Determine the [X, Y] coordinate at the center of the cell enclosing the given text.  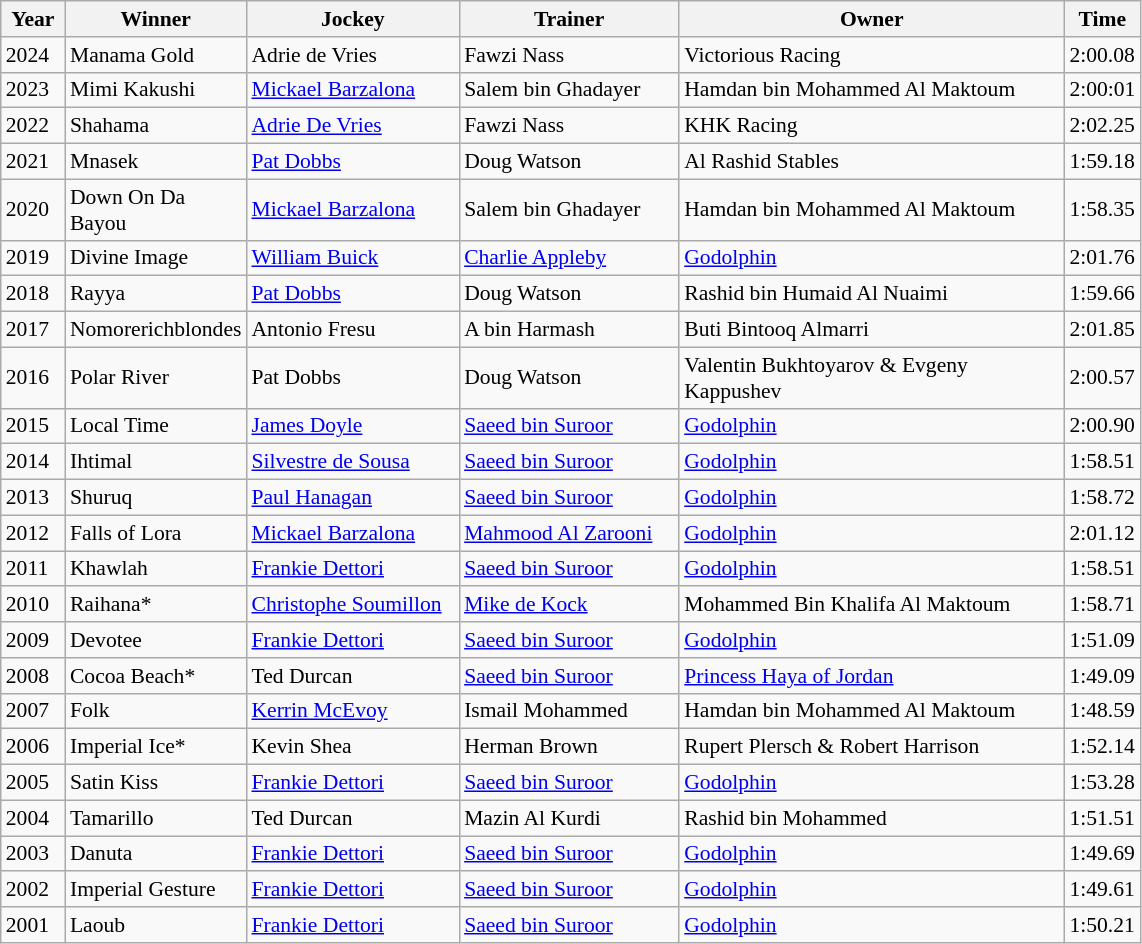
Ismail Mohammed [569, 711]
2024 [33, 55]
2014 [33, 462]
A bin Harmash [569, 330]
2021 [33, 162]
Buti Bintooq Almarri [872, 330]
Rupert Plersch & Robert Harrison [872, 747]
2002 [33, 890]
Herman Brown [569, 747]
Antonio Fresu [352, 330]
Imperial Ice* [156, 747]
2017 [33, 330]
Shuruq [156, 498]
Adrie De Vries [352, 126]
2:00:01 [1102, 90]
1:50.21 [1102, 925]
Devotee [156, 640]
Manama Gold [156, 55]
Trainer [569, 19]
Winner [156, 19]
Laoub [156, 925]
Khawlah [156, 569]
Charlie Appleby [569, 258]
1:58.71 [1102, 605]
Al Rashid Stables [872, 162]
2007 [33, 711]
Mahmood Al Zarooni [569, 533]
Rashid bin Mohammed [872, 818]
Raihana* [156, 605]
Mike de Kock [569, 605]
2012 [33, 533]
1:52.14 [1102, 747]
Down On Da Bayou [156, 210]
Satin Kiss [156, 783]
Kevin Shea [352, 747]
2001 [33, 925]
Mohammed Bin Khalifa Al Maktoum [872, 605]
2015 [33, 426]
Silvestre de Sousa [352, 462]
Adrie de Vries [352, 55]
Valentin Bukhtoyarov & Evgeny Kappushev [872, 378]
Jockey [352, 19]
Year [33, 19]
Imperial Gesture [156, 890]
1:49.61 [1102, 890]
Mazin Al Kurdi [569, 818]
1:51.51 [1102, 818]
Rayya [156, 294]
1:48.59 [1102, 711]
Danuta [156, 854]
2022 [33, 126]
Christophe Soumillon [352, 605]
Cocoa Beach* [156, 676]
2023 [33, 90]
1:59.66 [1102, 294]
2019 [33, 258]
Folk [156, 711]
Tamarillo [156, 818]
2:00.57 [1102, 378]
2010 [33, 605]
1:59.18 [1102, 162]
Local Time [156, 426]
Divine Image [156, 258]
2:01.12 [1102, 533]
2004 [33, 818]
2009 [33, 640]
Rashid bin Humaid Al Nuaimi [872, 294]
Shahama [156, 126]
2013 [33, 498]
William Buick [352, 258]
Nomorerichblondes [156, 330]
Princess Haya of Jordan [872, 676]
Ihtimal [156, 462]
Mnasek [156, 162]
KHK Racing [872, 126]
2020 [33, 210]
2006 [33, 747]
2018 [33, 294]
James Doyle [352, 426]
1:49.69 [1102, 854]
Owner [872, 19]
2011 [33, 569]
Paul Hanagan [352, 498]
Victorious Racing [872, 55]
2005 [33, 783]
Mimi Kakushi [156, 90]
1:49.09 [1102, 676]
2:00.08 [1102, 55]
1:58.72 [1102, 498]
2:01.85 [1102, 330]
Falls of Lora [156, 533]
2:00.90 [1102, 426]
1:53.28 [1102, 783]
2003 [33, 854]
2016 [33, 378]
Polar River [156, 378]
1:51.09 [1102, 640]
1:58.35 [1102, 210]
2:01.76 [1102, 258]
2:02.25 [1102, 126]
Time [1102, 19]
Kerrin McEvoy [352, 711]
2008 [33, 676]
